Locate the cell with the specified text and output its (x, y) center coordinate. 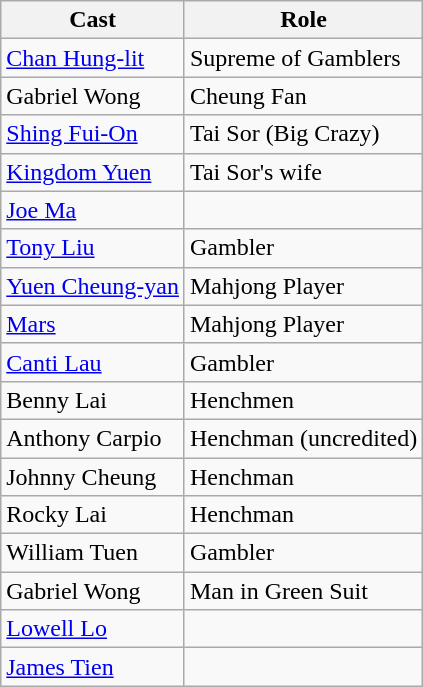
Joe Ma (93, 210)
Role (303, 20)
Yuen Cheung-yan (93, 286)
Canti Lau (93, 362)
Shing Fui-On (93, 134)
Tai Sor (Big Crazy) (303, 134)
Rocky Lai (93, 515)
Tai Sor's wife (303, 172)
Benny Lai (93, 400)
Lowell Lo (93, 629)
Henchman (uncredited) (303, 438)
Kingdom Yuen (93, 172)
Henchmen (303, 400)
Mars (93, 324)
Man in Green Suit (303, 591)
Tony Liu (93, 248)
Cheung Fan (303, 96)
James Tien (93, 667)
Supreme of Gamblers (303, 58)
Anthony Carpio (93, 438)
Johnny Cheung (93, 477)
Cast (93, 20)
William Tuen (93, 553)
Chan Hung-lit (93, 58)
